For the text-containing cell, return its midpoint in [X, Y] coordinate format. 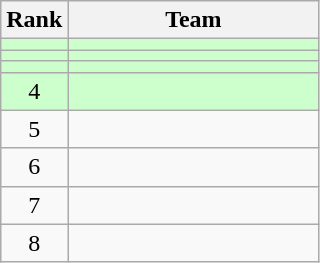
4 [34, 91]
8 [34, 243]
5 [34, 129]
6 [34, 167]
Rank [34, 20]
7 [34, 205]
Team [194, 20]
